Determine the (X, Y) coordinate at the center of the cell enclosing the given text.  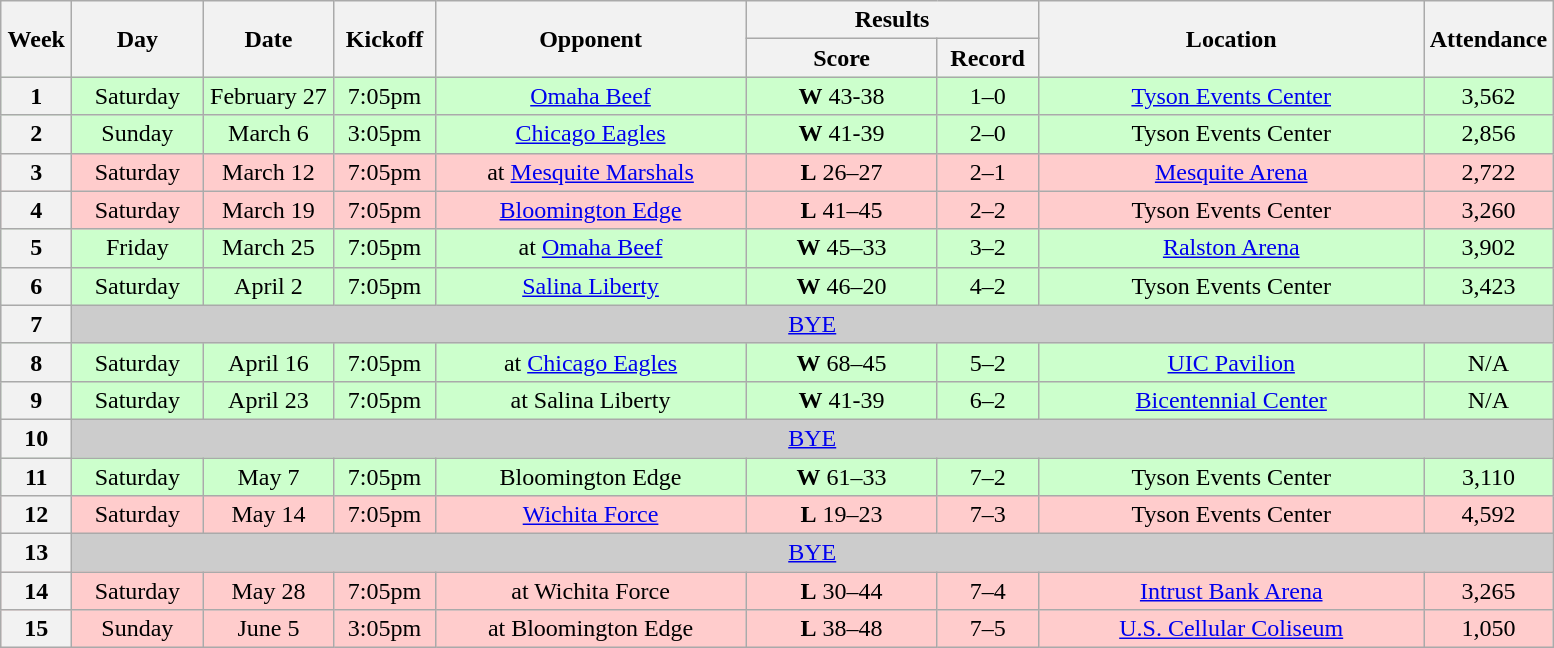
7–4 (988, 591)
Day (138, 39)
7–2 (988, 477)
13 (36, 553)
W 46–20 (842, 286)
3 (36, 172)
March 25 (268, 248)
Results (892, 20)
Kickoff (384, 39)
UIC Pavilion (1231, 362)
Friday (138, 248)
7–3 (988, 515)
15 (36, 629)
6–2 (988, 400)
at Mesquite Marshals (590, 172)
11 (36, 477)
1 (36, 96)
Intrust Bank Arena (1231, 591)
at Omaha Beef (590, 248)
March 6 (268, 134)
Mesquite Arena (1231, 172)
at Bloomington Edge (590, 629)
Bicentennial Center (1231, 400)
2–0 (988, 134)
Attendance (1488, 39)
February 27 (268, 96)
March 19 (268, 210)
1–0 (988, 96)
May 14 (268, 515)
7–5 (988, 629)
Record (988, 58)
L 19–23 (842, 515)
3,902 (1488, 248)
4–2 (988, 286)
5 (36, 248)
W 61–33 (842, 477)
1,050 (1488, 629)
3,423 (1488, 286)
at Salina Liberty (590, 400)
5–2 (988, 362)
8 (36, 362)
L 41–45 (842, 210)
3,265 (1488, 591)
W 43-38 (842, 96)
Opponent (590, 39)
2,722 (1488, 172)
April 16 (268, 362)
March 12 (268, 172)
June 5 (268, 629)
Date (268, 39)
2,856 (1488, 134)
L 30–44 (842, 591)
Location (1231, 39)
2 (36, 134)
4,592 (1488, 515)
W 45–33 (842, 248)
Chicago Eagles (590, 134)
Score (842, 58)
U.S. Cellular Coliseum (1231, 629)
6 (36, 286)
3,110 (1488, 477)
2–2 (988, 210)
3–2 (988, 248)
7 (36, 324)
May 28 (268, 591)
12 (36, 515)
May 7 (268, 477)
April 23 (268, 400)
Salina Liberty (590, 286)
Ralston Arena (1231, 248)
L 38–48 (842, 629)
10 (36, 438)
Week (36, 39)
3,260 (1488, 210)
L 26–27 (842, 172)
at Chicago Eagles (590, 362)
2–1 (988, 172)
W 68–45 (842, 362)
Omaha Beef (590, 96)
at Wichita Force (590, 591)
9 (36, 400)
Wichita Force (590, 515)
3,562 (1488, 96)
April 2 (268, 286)
4 (36, 210)
14 (36, 591)
